Scan for the cell matching the given text and deliver its [X, Y] coordinate at center. 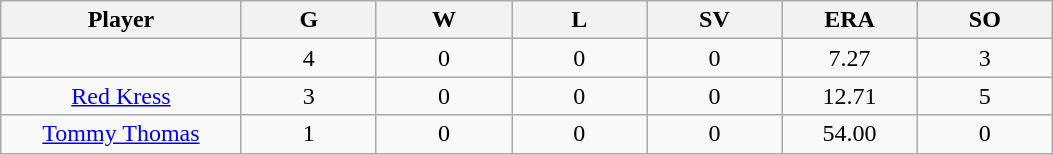
54.00 [850, 134]
Red Kress [121, 96]
W [444, 20]
Player [121, 20]
ERA [850, 20]
L [580, 20]
5 [984, 96]
SO [984, 20]
SV [714, 20]
G [308, 20]
4 [308, 58]
7.27 [850, 58]
Tommy Thomas [121, 134]
12.71 [850, 96]
1 [308, 134]
